For the text-containing cell, return its midpoint in (x, y) coordinate format. 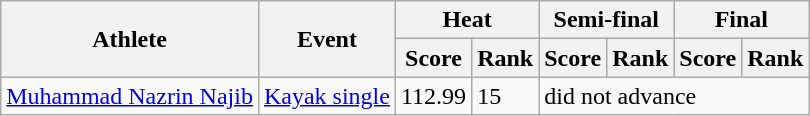
Event (326, 39)
Kayak single (326, 96)
112.99 (433, 96)
Muhammad Nazrin Najib (130, 96)
Semi-final (606, 20)
Final (742, 20)
Heat (466, 20)
did not advance (674, 96)
Athlete (130, 39)
15 (506, 96)
